Search for the cell housing the specified text and yield its [x, y] center coordinate. 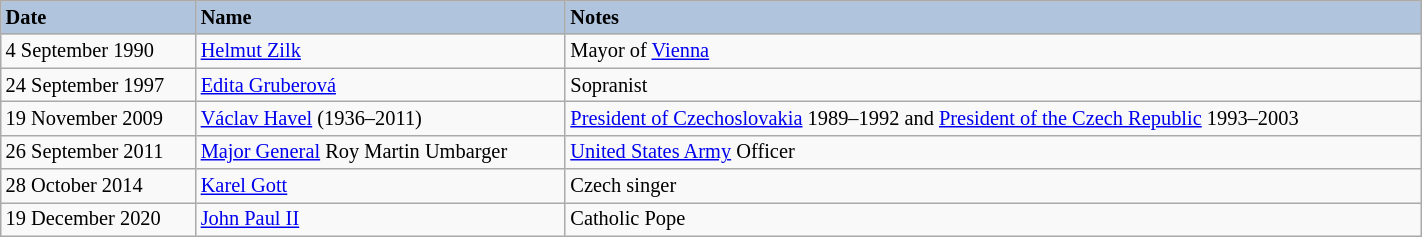
26 September 2011 [98, 152]
Catholic Pope [993, 219]
19 November 2009 [98, 118]
Sopranist [993, 85]
President of Czechoslovakia 1989–1992 and President of the Czech Republic 1993–2003 [993, 118]
Czech singer [993, 186]
28 October 2014 [98, 186]
Major General Roy Martin Umbarger [381, 152]
Notes [993, 17]
Helmut Zilk [381, 51]
4 September 1990 [98, 51]
Date [98, 17]
24 September 1997 [98, 85]
Edita Gruberová [381, 85]
Václav Havel (1936–2011) [381, 118]
United States Army Officer [993, 152]
Mayor of Vienna [993, 51]
Name [381, 17]
John Paul II [381, 219]
19 December 2020 [98, 219]
Karel Gott [381, 186]
